Provide the [x, y] coordinate of the cell's center where the given text is located.  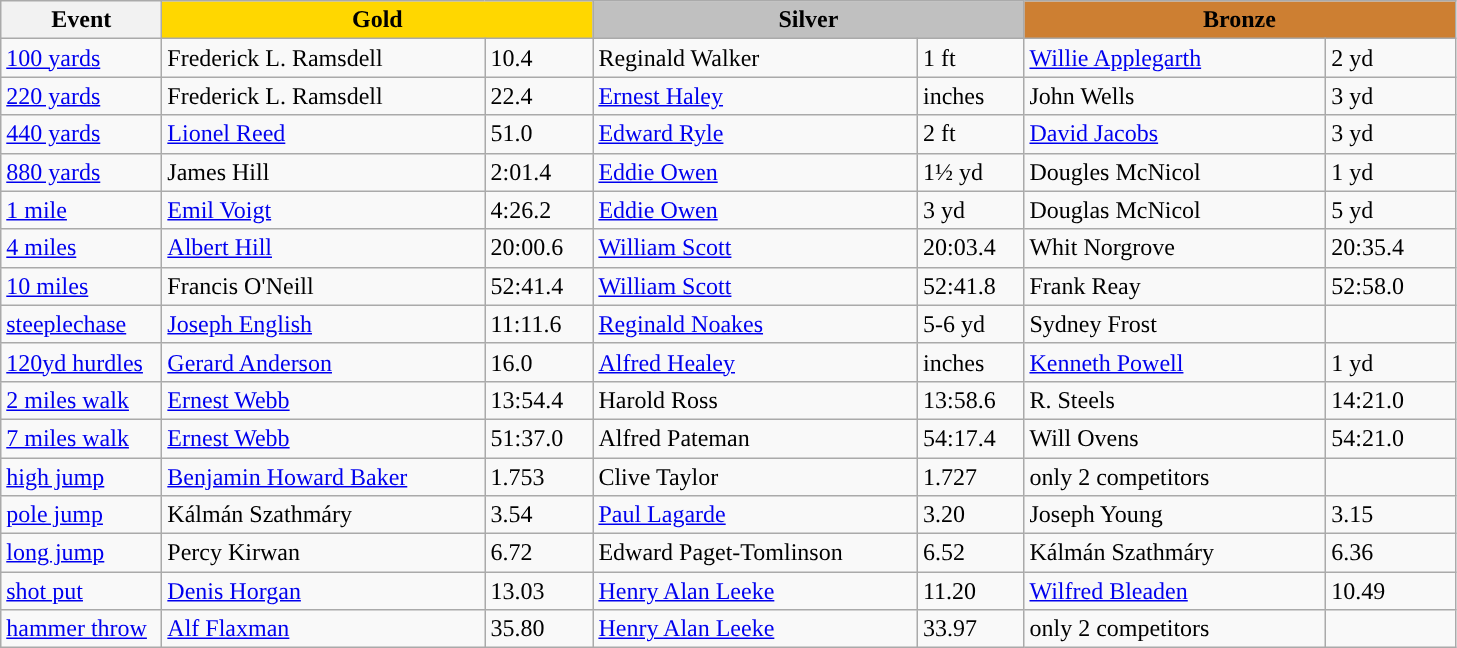
Percy Kirwan [324, 553]
Joseph English [324, 324]
22.4 [539, 96]
4 miles [82, 248]
Joseph Young [1175, 515]
Alf Flaxman [324, 629]
14:21.0 [1390, 400]
13:54.4 [539, 400]
Gold [378, 20]
20:35.4 [1390, 248]
1½ yd [970, 172]
Dougles McNicol [1175, 172]
Bronze [1240, 20]
Denis Horgan [324, 591]
1 ft [970, 58]
Benjamin Howard Baker [324, 477]
13:58.6 [970, 400]
51.0 [539, 134]
shot put [82, 591]
52:41.4 [539, 286]
7 miles walk [82, 438]
880 yards [82, 172]
Wilfred Bleaden [1175, 591]
20:03.4 [970, 248]
120yd hurdles [82, 362]
Reginald Noakes [756, 324]
51:37.0 [539, 438]
6.72 [539, 553]
steeplechase [82, 324]
2:01.4 [539, 172]
6.52 [970, 553]
Frank Reay [1175, 286]
David Jacobs [1175, 134]
Francis O'Neill [324, 286]
11:11.6 [539, 324]
13.03 [539, 591]
3.15 [1390, 515]
52:41.8 [970, 286]
20:00.6 [539, 248]
Douglas McNicol [1175, 210]
2 miles walk [82, 400]
1.753 [539, 477]
Clive Taylor [756, 477]
Edward Paget-Tomlinson [756, 553]
11.20 [970, 591]
4:26.2 [539, 210]
Gerard Anderson [324, 362]
Alfred Healey [756, 362]
Edward Ryle [756, 134]
Ernest Haley [756, 96]
54:17.4 [970, 438]
100 yards [82, 58]
John Wells [1175, 96]
Lionel Reed [324, 134]
1 mile [82, 210]
Will Ovens [1175, 438]
long jump [82, 553]
3.54 [539, 515]
Emil Voigt [324, 210]
Harold Ross [756, 400]
440 yards [82, 134]
Kenneth Powell [1175, 362]
hammer throw [82, 629]
35.80 [539, 629]
high jump [82, 477]
52:58.0 [1390, 286]
Paul Lagarde [756, 515]
Event [82, 20]
16.0 [539, 362]
3.20 [970, 515]
Silver [808, 20]
54:21.0 [1390, 438]
James Hill [324, 172]
Reginald Walker [756, 58]
10 miles [82, 286]
2 ft [970, 134]
Albert Hill [324, 248]
5 yd [1390, 210]
10.49 [1390, 591]
Willie Applegarth [1175, 58]
Whit Norgrove [1175, 248]
6.36 [1390, 553]
1.727 [970, 477]
2 yd [1390, 58]
Sydney Frost [1175, 324]
33.97 [970, 629]
10.4 [539, 58]
220 yards [82, 96]
Alfred Pateman [756, 438]
pole jump [82, 515]
5-6 yd [970, 324]
R. Steels [1175, 400]
